Return the [x, y] coordinate for the center point of the cell that contains the specified text.  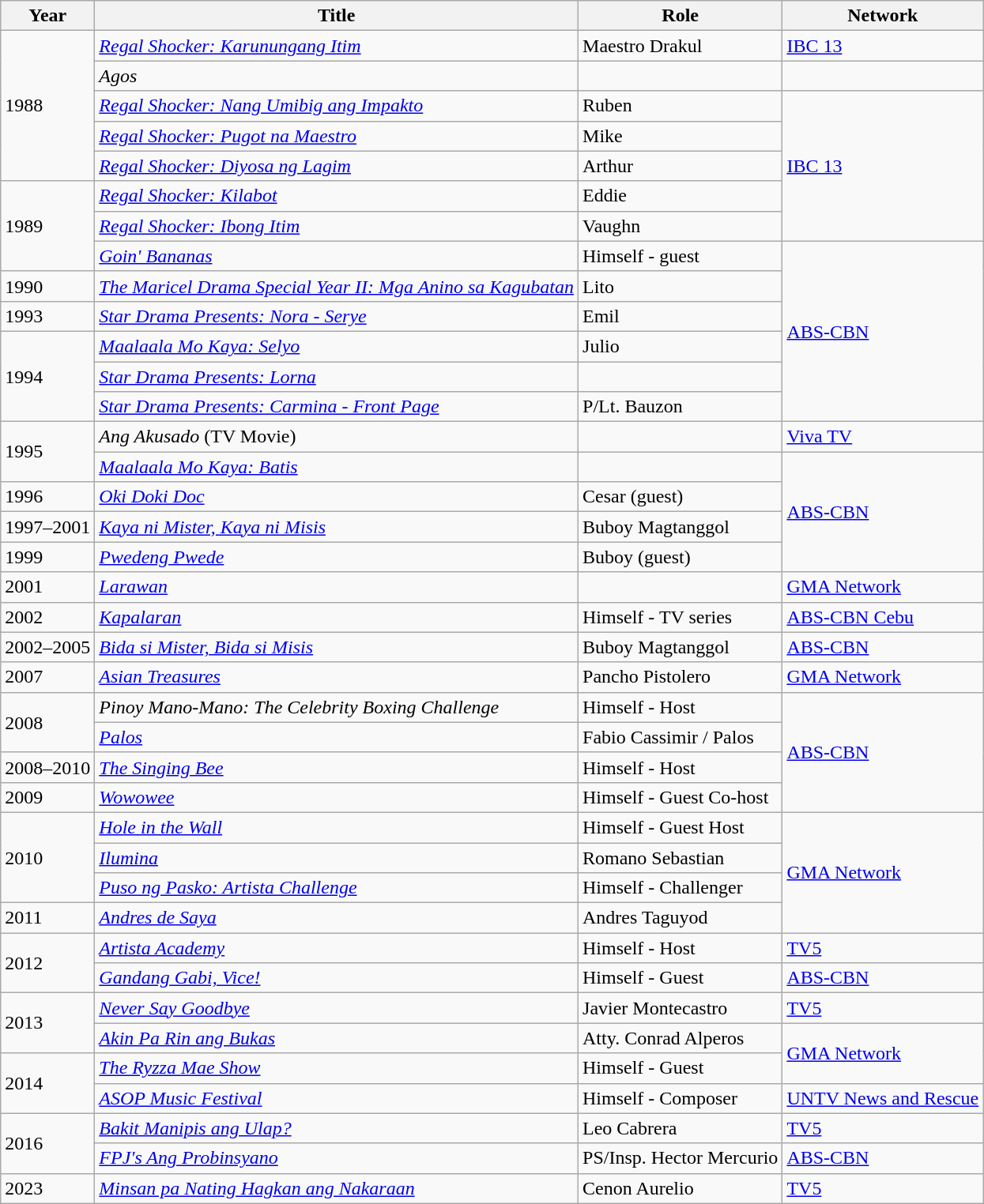
2011 [47, 918]
1993 [47, 316]
Arthur [681, 166]
Asian Treasures [337, 677]
Regal Shocker: Pugot na Maestro [337, 136]
Bida si Mister, Bida si Misis [337, 647]
Regal Shocker: Karunungang Itim [337, 46]
2013 [47, 1023]
Andres Taguyod [681, 918]
Star Drama Presents: Lorna [337, 377]
Maalaala Mo Kaya: Batis [337, 467]
2002–2005 [47, 647]
The Ryzza Mae Show [337, 1068]
Minsan pa Nating Hagkan ang Nakaraan [337, 1188]
Fabio Cassimir / Palos [681, 737]
Never Say Goodbye [337, 1008]
2007 [47, 677]
Vaughn [681, 226]
Julio [681, 346]
Eddie [681, 196]
1994 [47, 376]
1988 [47, 106]
Star Drama Presents: Nora - Serye [337, 316]
Maestro Drakul [681, 46]
Lito [681, 286]
Cesar (guest) [681, 497]
Regal Shocker: Ibong Itim [337, 226]
1999 [47, 557]
FPJ's Ang Probinsyano [337, 1158]
2010 [47, 857]
Palos [337, 737]
Artista Academy [337, 948]
2008 [47, 722]
Himself - Guest Co-host [681, 797]
Oki Doki Doc [337, 497]
Gandang Gabi, Vice! [337, 978]
Himself - Composer [681, 1098]
Regal Shocker: Kilabot [337, 196]
UNTV News and Rescue [883, 1098]
1997–2001 [47, 527]
Ruben [681, 106]
Regal Shocker: Nang Umibig ang Impakto [337, 106]
Larawan [337, 587]
Leo Cabrera [681, 1128]
Atty. Conrad Alperos [681, 1038]
Cenon Aurelio [681, 1188]
Kapalaran [337, 617]
2001 [47, 587]
1990 [47, 286]
Regal Shocker: Diyosa ng Lagim [337, 166]
Himself - Guest Host [681, 827]
P/Lt. Bauzon [681, 407]
Network [883, 16]
Puso ng Pasko: Artista Challenge [337, 888]
Agos [337, 76]
Ilumina [337, 857]
Javier Montecastro [681, 1008]
Himself - guest [681, 256]
The Singing Bee [337, 767]
1996 [47, 497]
2014 [47, 1083]
Buboy (guest) [681, 557]
2012 [47, 963]
2023 [47, 1188]
Wowowee [337, 797]
2009 [47, 797]
The Maricel Drama Special Year II: Mga Anino sa Kagubatan [337, 286]
Pancho Pistolero [681, 677]
Kaya ni Mister, Kaya ni Misis [337, 527]
1995 [47, 452]
Romano Sebastian [681, 857]
Andres de Saya [337, 918]
Star Drama Presents: Carmina - Front Page [337, 407]
Title [337, 16]
Maalaala Mo Kaya: Selyo [337, 346]
2002 [47, 617]
2008–2010 [47, 767]
Emil [681, 316]
Hole in the Wall [337, 827]
Pinoy Mano-Mano: The Celebrity Boxing Challenge [337, 707]
Role [681, 16]
Himself - Challenger [681, 888]
Bakit Manipis ang Ulap? [337, 1128]
Viva TV [883, 437]
1989 [47, 226]
Mike [681, 136]
Pwedeng Pwede [337, 557]
ASOP Music Festival [337, 1098]
PS/Insp. Hector Mercurio [681, 1158]
Ang Akusado (TV Movie) [337, 437]
ABS-CBN Cebu [883, 617]
2016 [47, 1143]
Goin' Bananas [337, 256]
Year [47, 16]
Himself - TV series [681, 617]
Akin Pa Rin ang Bukas [337, 1038]
